Identify which cell holds the provided text, then report its [x, y] central coordinate. 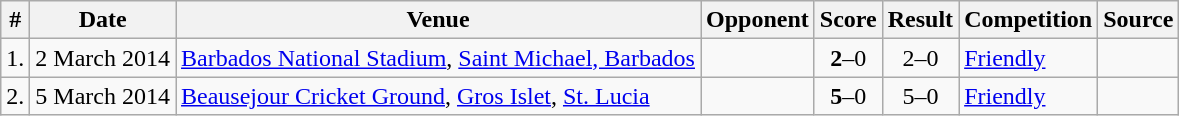
Score [848, 20]
2. [16, 96]
2 March 2014 [103, 58]
5 March 2014 [103, 96]
Date [103, 20]
Venue [438, 20]
Barbados National Stadium, Saint Michael, Barbados [438, 58]
Beausejour Cricket Ground, Gros Islet, St. Lucia [438, 96]
1. [16, 58]
Source [1138, 20]
# [16, 20]
Competition [1028, 20]
Opponent [757, 20]
Result [920, 20]
